Return [x, y] of the center of cell containing provided text 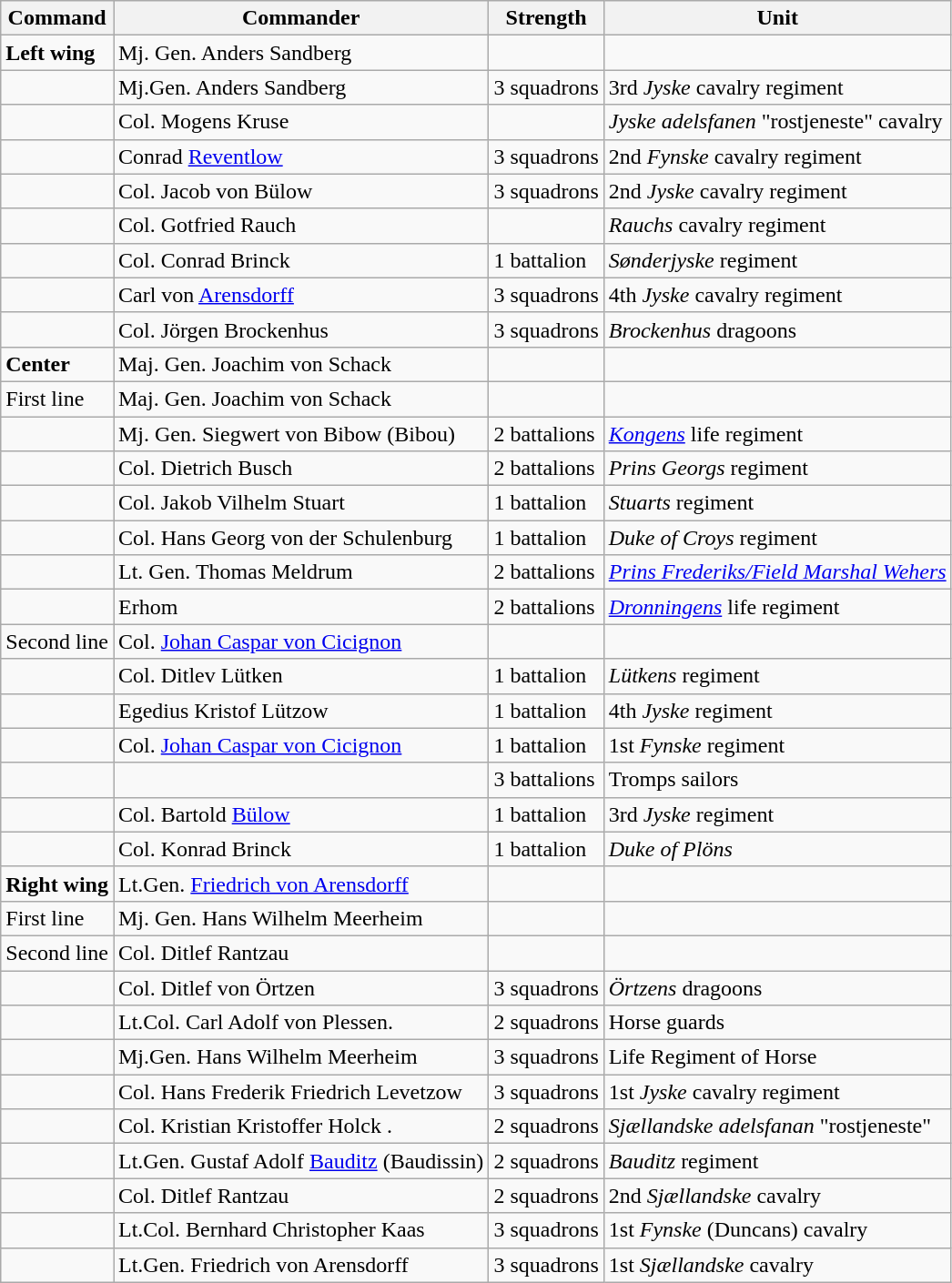
Col. Hans Georg von der Schulenburg [300, 538]
Örtzens dragoons [777, 987]
Col. Konrad Brinck [300, 849]
Mj. Gen. Anders Sandberg [300, 53]
Col. Kristian Kristoffer Holck . [300, 1126]
Mj.Gen. Anders Sandberg [300, 87]
Col. Jörgen Brockenhus [300, 329]
Col. Ditlev Lütken [300, 676]
Prins Frederiks/Field Marshal Wehers [777, 572]
3 battalions [546, 780]
1st Sjællandske cavalry [777, 1265]
Brockenhus dragoons [777, 329]
Col. Hans Frederik Friedrich Levetzow [300, 1092]
Rauchs cavalry regiment [777, 226]
Jyske adelsfanen "rostjeneste" cavalry [777, 122]
Kongens life regiment [777, 434]
2nd Jyske cavalry regiment [777, 191]
Right wing [57, 884]
Carl von Arensdorff [300, 295]
4th Jyske cavalry regiment [777, 295]
Duke of Plöns [777, 849]
3rd Jyske regiment [777, 814]
3rd Jyske cavalry regiment [777, 87]
Lt.Col. Carl Adolf von Plessen. [300, 1023]
Lütkens regiment [777, 676]
Lt. Gen. Thomas Meldrum [300, 572]
Sønderjyske regiment [777, 260]
Col. Dietrich Busch [300, 469]
Erhom [300, 607]
Duke of Croys regiment [777, 538]
Egedius Kristof Lützow [300, 711]
Mj. Gen. Hans Wilhelm Meerheim [300, 918]
Conrad Reventlow [300, 157]
Commander [300, 18]
Lt.Col. Bernhard Christopher Kaas [300, 1230]
Life Regiment of Horse [777, 1057]
Col. Ditlef von Örtzen [300, 987]
Strength [546, 18]
Col. Conrad Brinck [300, 260]
Bauditz regiment [777, 1161]
1st Fynske (Duncans) cavalry [777, 1230]
1st Jyske cavalry regiment [777, 1092]
Lt.Gen. Gustaf Adolf Bauditz (Baudissin) [300, 1161]
Col. Gotfried Rauch [300, 226]
Col. Jakob Vilhelm Stuart [300, 503]
Mj.Gen. Hans Wilhelm Meerheim [300, 1057]
Dronningens life regiment [777, 607]
Left wing [57, 53]
Tromps sailors [777, 780]
Command [57, 18]
Mj. Gen. Siegwert von Bibow (Bibou) [300, 434]
Center [57, 364]
Col. Bartold Bülow [300, 814]
Unit [777, 18]
Col. Jacob von Bülow [300, 191]
Sjællandske adelsfanan "rostjeneste" [777, 1126]
Horse guards [777, 1023]
2nd Sjællandske cavalry [777, 1196]
2nd Fynske cavalry regiment [777, 157]
Stuarts regiment [777, 503]
1st Fynske regiment [777, 745]
Prins Georgs regiment [777, 469]
Col. Mogens Kruse [300, 122]
4th Jyske regiment [777, 711]
